Return the (x, y) coordinate for the center point of the cell that contains the specified text.  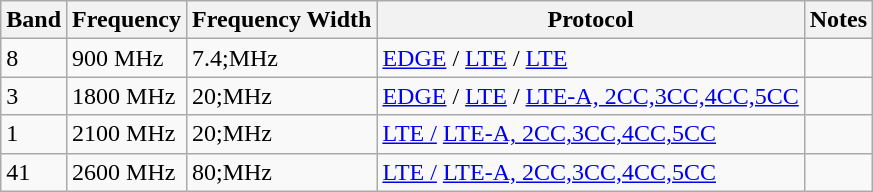
2600 MHz (127, 172)
80;MHz (281, 172)
Frequency (127, 20)
EDGE / LTE / LTE (590, 58)
Notes (838, 20)
2100 MHz (127, 134)
1 (34, 134)
Band (34, 20)
7.4;MHz (281, 58)
900 MHz (127, 58)
Frequency Width (281, 20)
3 (34, 96)
8 (34, 58)
Protocol (590, 20)
41 (34, 172)
EDGE / LTE / LTE-A, 2CC,3CC,4CC,5CC (590, 96)
1800 MHz (127, 96)
